Return (x, y) of the center of cell containing provided text 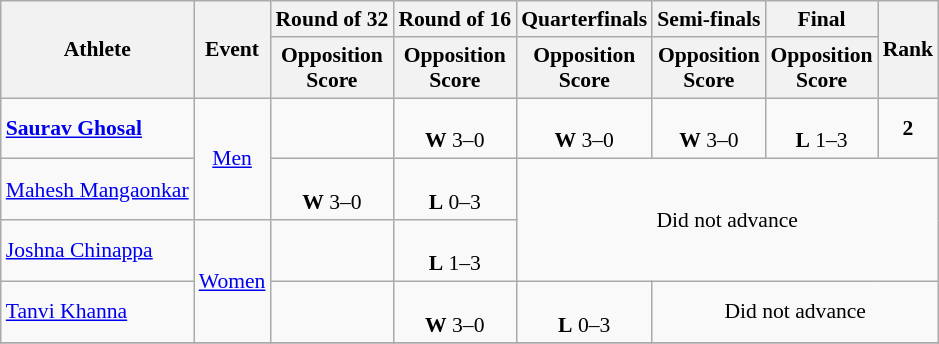
Joshna Chinappa (98, 250)
Semi-finals (708, 19)
Final (822, 19)
Men (232, 159)
Quarterfinals (584, 19)
Round of 32 (332, 19)
Women (232, 281)
Round of 16 (454, 19)
2 (908, 128)
Tanvi Khanna (98, 312)
Saurav Ghosal (98, 128)
Rank (908, 50)
Athlete (98, 50)
Mahesh Mangaonkar (98, 190)
Event (232, 50)
